Search for the cell housing the specified text and yield its [X, Y] center coordinate. 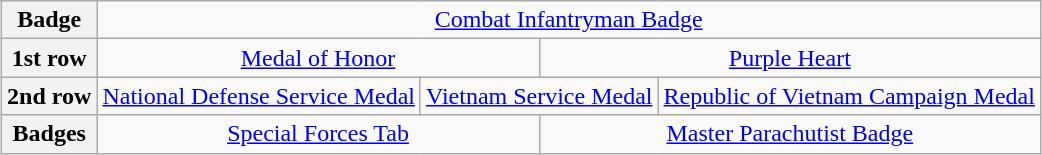
Purple Heart [790, 58]
Badges [50, 134]
Medal of Honor [318, 58]
Combat Infantryman Badge [569, 20]
Republic of Vietnam Campaign Medal [849, 96]
Special Forces Tab [318, 134]
2nd row [50, 96]
Vietnam Service Medal [539, 96]
Master Parachutist Badge [790, 134]
Badge [50, 20]
National Defense Service Medal [259, 96]
1st row [50, 58]
